Output the (x, y) coordinate of the center of the cell containing the given text.  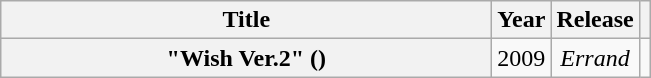
Title (246, 20)
Year (522, 20)
Release (595, 20)
Errand (595, 58)
"Wish Ver.2" () (246, 58)
2009 (522, 58)
